From the cell containing the given text, extract its center point as [x, y] coordinate. 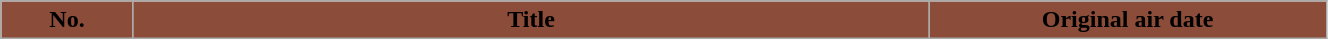
Original air date [1128, 20]
Title [530, 20]
No. [68, 20]
